Find where the given text appears and provide that cell's center as (X, Y) coordinate. 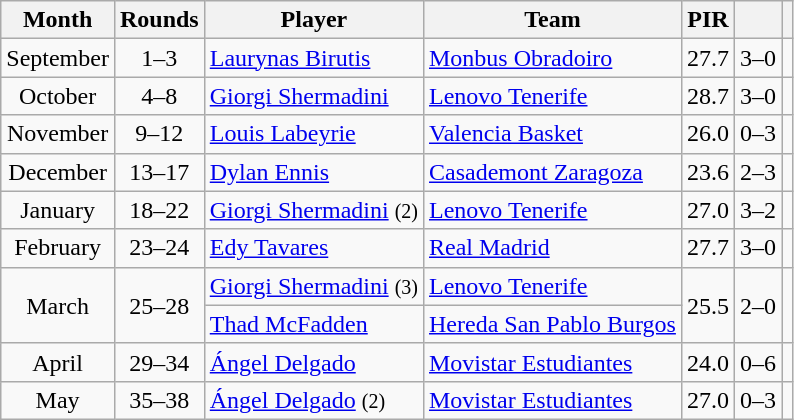
28.7 (708, 96)
Month (58, 20)
Giorgi Shermadini (3) (314, 286)
October (58, 96)
Ángel Delgado (2) (314, 400)
23–24 (159, 248)
Dylan Ennis (314, 172)
February (58, 248)
Team (552, 20)
Louis Labeyrie (314, 134)
Valencia Basket (552, 134)
13–17 (159, 172)
25–28 (159, 305)
Ángel Delgado (314, 362)
9–12 (159, 134)
January (58, 210)
35–38 (159, 400)
29–34 (159, 362)
December (58, 172)
3–2 (758, 210)
Hereda San Pablo Burgos (552, 324)
2–3 (758, 172)
Giorgi Shermadini (314, 96)
2–0 (758, 305)
18–22 (159, 210)
4–8 (159, 96)
Giorgi Shermadini (2) (314, 210)
Player (314, 20)
0–6 (758, 362)
Edy Tavares (314, 248)
April (58, 362)
Real Madrid (552, 248)
May (58, 400)
March (58, 305)
25.5 (708, 305)
September (58, 58)
Casademont Zaragoza (552, 172)
24.0 (708, 362)
Rounds (159, 20)
November (58, 134)
1–3 (159, 58)
Thad McFadden (314, 324)
Monbus Obradoiro (552, 58)
23.6 (708, 172)
PIR (708, 20)
Laurynas Birutis (314, 58)
26.0 (708, 134)
